Locate the cell with the specified text and output its (X, Y) center coordinate. 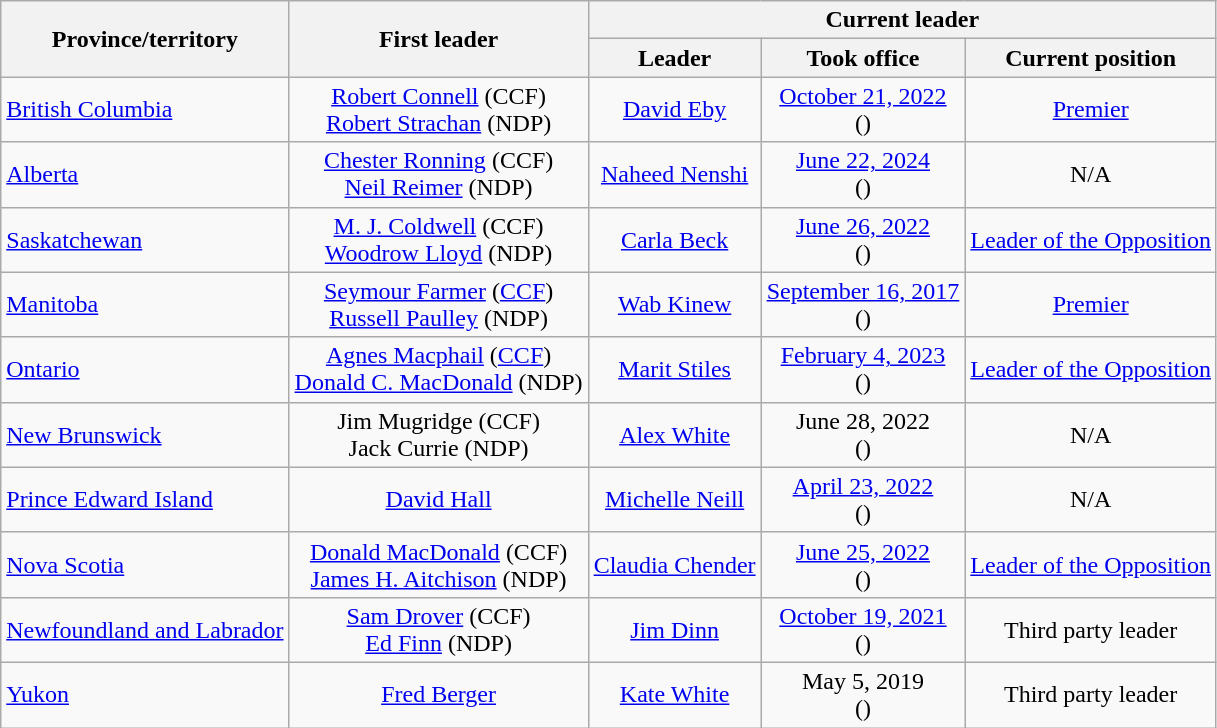
Robert Connell (CCF) Robert Strachan (NDP) (438, 110)
Yukon (145, 694)
Wab Kinew (674, 304)
Chester Ronning (CCF) Neil Reimer (NDP) (438, 174)
February 4, 2023() (863, 370)
Sam Drover (CCF) Ed Finn (NDP) (438, 630)
David Hall (438, 500)
June 22, 2024() (863, 174)
Jim Dinn (674, 630)
New Brunswick (145, 434)
David Eby (674, 110)
June 25, 2022() (863, 564)
Agnes Macphail (CCF) Donald C. MacDonald (NDP) (438, 370)
Prince Edward Island (145, 500)
Nova Scotia (145, 564)
September 16, 2017() (863, 304)
Newfoundland and Labrador (145, 630)
Jim Mugridge (CCF) Jack Currie (NDP) (438, 434)
Michelle Neill (674, 500)
June 26, 2022() (863, 240)
Current position (1091, 58)
April 23, 2022() (863, 500)
Claudia Chender (674, 564)
Manitoba (145, 304)
Carla Beck (674, 240)
June 28, 2022() (863, 434)
Ontario (145, 370)
Seymour Farmer (CCF) Russell Paulley (NDP) (438, 304)
British Columbia (145, 110)
Leader (674, 58)
Took office (863, 58)
Kate White (674, 694)
Marit Stiles (674, 370)
May 5, 2019() (863, 694)
Current leader (902, 20)
Naheed Nenshi (674, 174)
First leader (438, 39)
October 19, 2021() (863, 630)
Donald MacDonald (CCF) James H. Aitchison (NDP) (438, 564)
Fred Berger (438, 694)
Saskatchewan (145, 240)
Province/territory (145, 39)
M. J. Coldwell (CCF) Woodrow Lloyd (NDP) (438, 240)
October 21, 2022() (863, 110)
Alberta (145, 174)
Alex White (674, 434)
